Find where the given text appears and provide that cell's center as [x, y] coordinate. 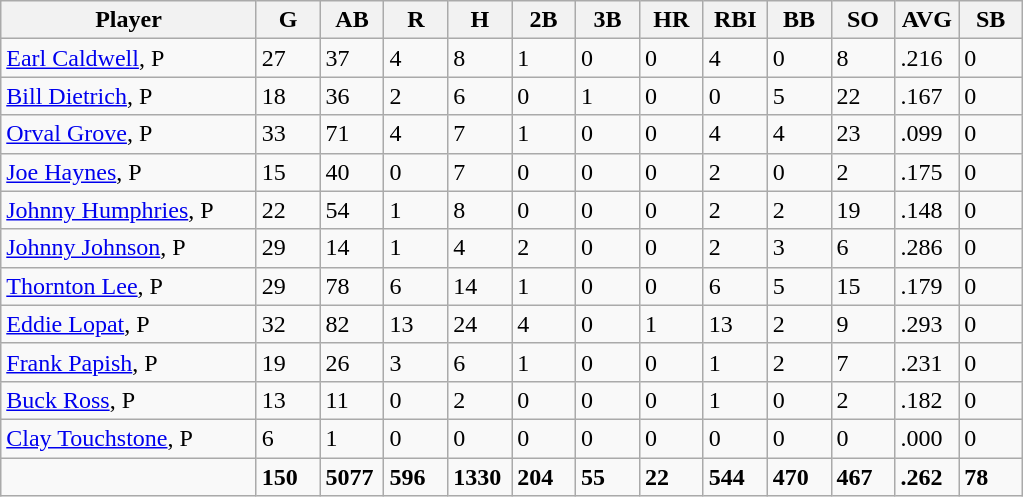
.286 [927, 248]
204 [544, 477]
SO [863, 20]
BB [799, 20]
.000 [927, 438]
1330 [480, 477]
SB [991, 20]
.231 [927, 362]
H [480, 20]
.148 [927, 210]
3B [608, 20]
2B [544, 20]
Eddie Lopat, P [128, 324]
18 [288, 96]
AB [352, 20]
596 [416, 477]
Bill Dietrich, P [128, 96]
32 [288, 324]
.167 [927, 96]
R [416, 20]
Thornton Lee, P [128, 286]
Player [128, 20]
G [288, 20]
9 [863, 324]
23 [863, 134]
Orval Grove, P [128, 134]
467 [863, 477]
40 [352, 172]
5077 [352, 477]
.175 [927, 172]
RBI [735, 20]
.179 [927, 286]
.293 [927, 324]
26 [352, 362]
11 [352, 400]
36 [352, 96]
150 [288, 477]
27 [288, 58]
544 [735, 477]
82 [352, 324]
Buck Ross, P [128, 400]
Johnny Johnson, P [128, 248]
Frank Papish, P [128, 362]
Clay Touchstone, P [128, 438]
Johnny Humphries, P [128, 210]
.099 [927, 134]
37 [352, 58]
55 [608, 477]
71 [352, 134]
470 [799, 477]
HR [671, 20]
.262 [927, 477]
24 [480, 324]
Earl Caldwell, P [128, 58]
Joe Haynes, P [128, 172]
.216 [927, 58]
33 [288, 134]
54 [352, 210]
AVG [927, 20]
.182 [927, 400]
